Return the (x, y) coordinate for the center point of the cell that contains the specified text.  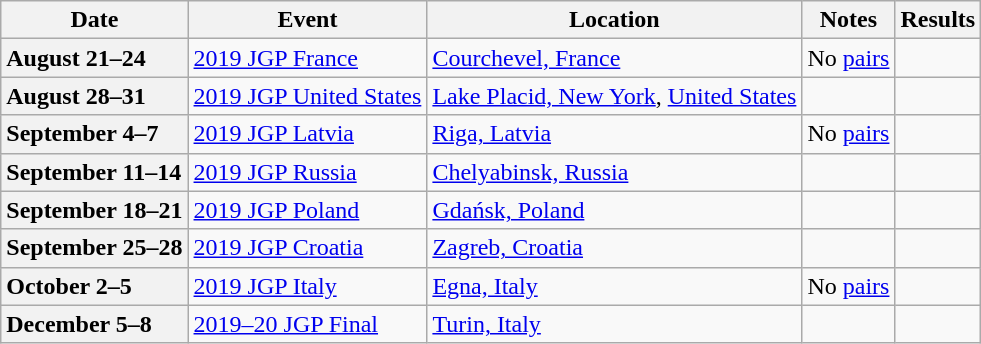
2019–20 JGP Final (308, 324)
Date (94, 20)
2019 JGP Poland (308, 210)
Event (308, 20)
December 5–8 (94, 324)
September 11–14 (94, 172)
Results (938, 20)
2019 JGP Latvia (308, 134)
Riga, Latvia (614, 134)
2019 JGP Italy (308, 286)
September 25–28 (94, 248)
August 21–24 (94, 58)
2019 JGP France (308, 58)
Zagreb, Croatia (614, 248)
Notes (848, 20)
September 4–7 (94, 134)
2019 JGP United States (308, 96)
October 2–5 (94, 286)
Turin, Italy (614, 324)
2019 JGP Croatia (308, 248)
September 18–21 (94, 210)
Chelyabinsk, Russia (614, 172)
Courchevel, France (614, 58)
2019 JGP Russia (308, 172)
Gdańsk, Poland (614, 210)
Egna, Italy (614, 286)
Location (614, 20)
Lake Placid, New York, United States (614, 96)
August 28–31 (94, 96)
